Extract the [x, y] coordinate from the center of the cell holding the provided text.  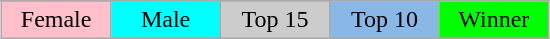
Winner [494, 20]
Top 10 [384, 20]
Female [56, 20]
Top 15 [274, 20]
Male [166, 20]
